Search for the cell housing the specified text and yield its (X, Y) center coordinate. 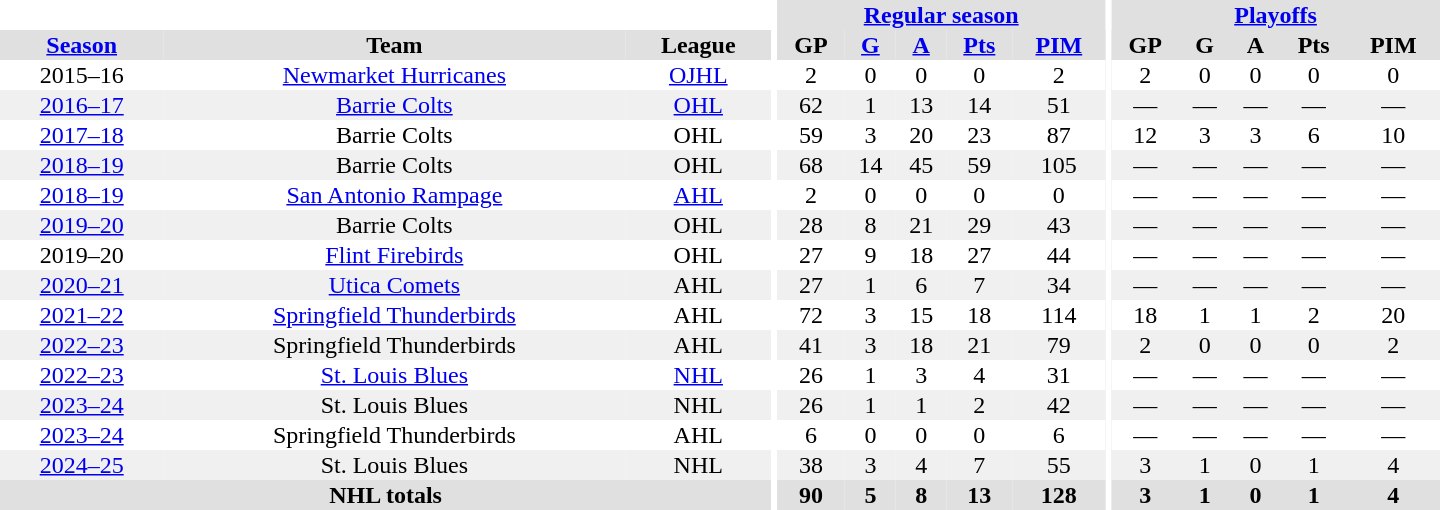
90 (811, 495)
128 (1058, 495)
43 (1058, 225)
2024–25 (82, 465)
Team (394, 45)
15 (922, 315)
79 (1058, 345)
9 (870, 255)
2015–16 (82, 75)
League (698, 45)
55 (1058, 465)
12 (1145, 135)
41 (811, 345)
44 (1058, 255)
114 (1058, 315)
72 (811, 315)
2020–21 (82, 285)
5 (870, 495)
87 (1058, 135)
Flint Firebirds (394, 255)
62 (811, 105)
Regular season (942, 15)
NHL totals (386, 495)
2021–22 (82, 315)
23 (979, 135)
28 (811, 225)
Utica Comets (394, 285)
34 (1058, 285)
10 (1394, 135)
29 (979, 225)
2016–17 (82, 105)
San Antonio Rampage (394, 195)
31 (1058, 375)
Playoffs (1276, 15)
Season (82, 45)
51 (1058, 105)
42 (1058, 405)
Newmarket Hurricanes (394, 75)
2017–18 (82, 135)
45 (922, 165)
38 (811, 465)
105 (1058, 165)
68 (811, 165)
OJHL (698, 75)
